Extract the [X, Y] coordinate from the center of the cell holding the provided text.  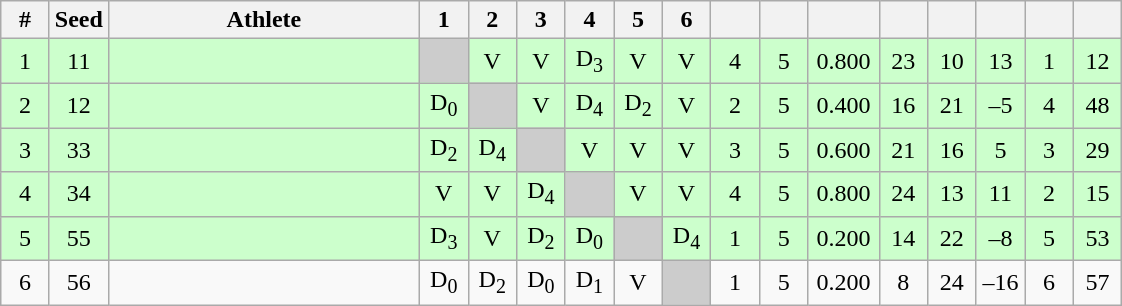
23 [904, 61]
56 [78, 283]
57 [1098, 283]
10 [952, 61]
55 [78, 238]
29 [1098, 150]
15 [1098, 194]
–16 [1000, 283]
Athlete [264, 20]
34 [78, 194]
–5 [1000, 105]
Seed [78, 20]
# [26, 20]
8 [904, 283]
33 [78, 150]
–8 [1000, 238]
14 [904, 238]
53 [1098, 238]
0.600 [844, 150]
22 [952, 238]
0.400 [844, 105]
48 [1098, 105]
D1 [590, 283]
